From the cell containing the given text, extract its center point as (X, Y) coordinate. 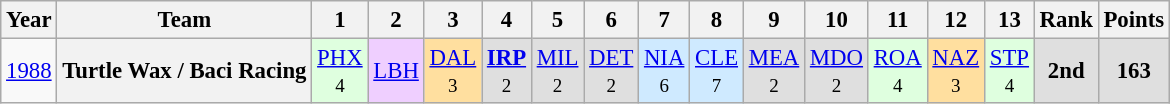
12 (956, 20)
2nd (1066, 72)
2 (396, 20)
MEA2 (774, 72)
10 (837, 20)
163 (1134, 72)
8 (717, 20)
PHX4 (340, 72)
DET2 (612, 72)
Rank (1066, 20)
ROA4 (898, 72)
9 (774, 20)
MIL2 (557, 72)
MDO2 (837, 72)
5 (557, 20)
NIA6 (664, 72)
LBH (396, 72)
STP4 (1009, 72)
Team (184, 20)
6 (612, 20)
1988 (29, 72)
NAZ3 (956, 72)
DAL3 (452, 72)
7 (664, 20)
3 (452, 20)
4 (507, 20)
13 (1009, 20)
1 (340, 20)
IRP2 (507, 72)
Year (29, 20)
Points (1134, 20)
CLE7 (717, 72)
11 (898, 20)
Turtle Wax / Baci Racing (184, 72)
